Determine the [X, Y] coordinate at the center of the cell enclosing the given text.  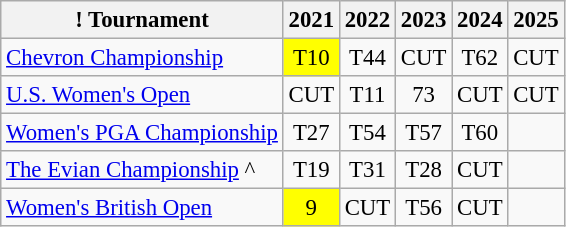
Women's PGA Championship [142, 133]
T31 [367, 170]
T62 [480, 58]
2024 [480, 20]
T57 [424, 133]
2021 [311, 20]
T44 [367, 58]
T27 [311, 133]
9 [311, 208]
U.S. Women's Open [142, 95]
T56 [424, 208]
73 [424, 95]
T60 [480, 133]
Chevron Championship [142, 58]
Women's British Open [142, 208]
T19 [311, 170]
T28 [424, 170]
T54 [367, 133]
T11 [367, 95]
2023 [424, 20]
2025 [536, 20]
2022 [367, 20]
T10 [311, 58]
The Evian Championship ^ [142, 170]
! Tournament [142, 20]
